Pinpoint the cell where the given text exists, returning its [X, Y] midpoint coordinate. 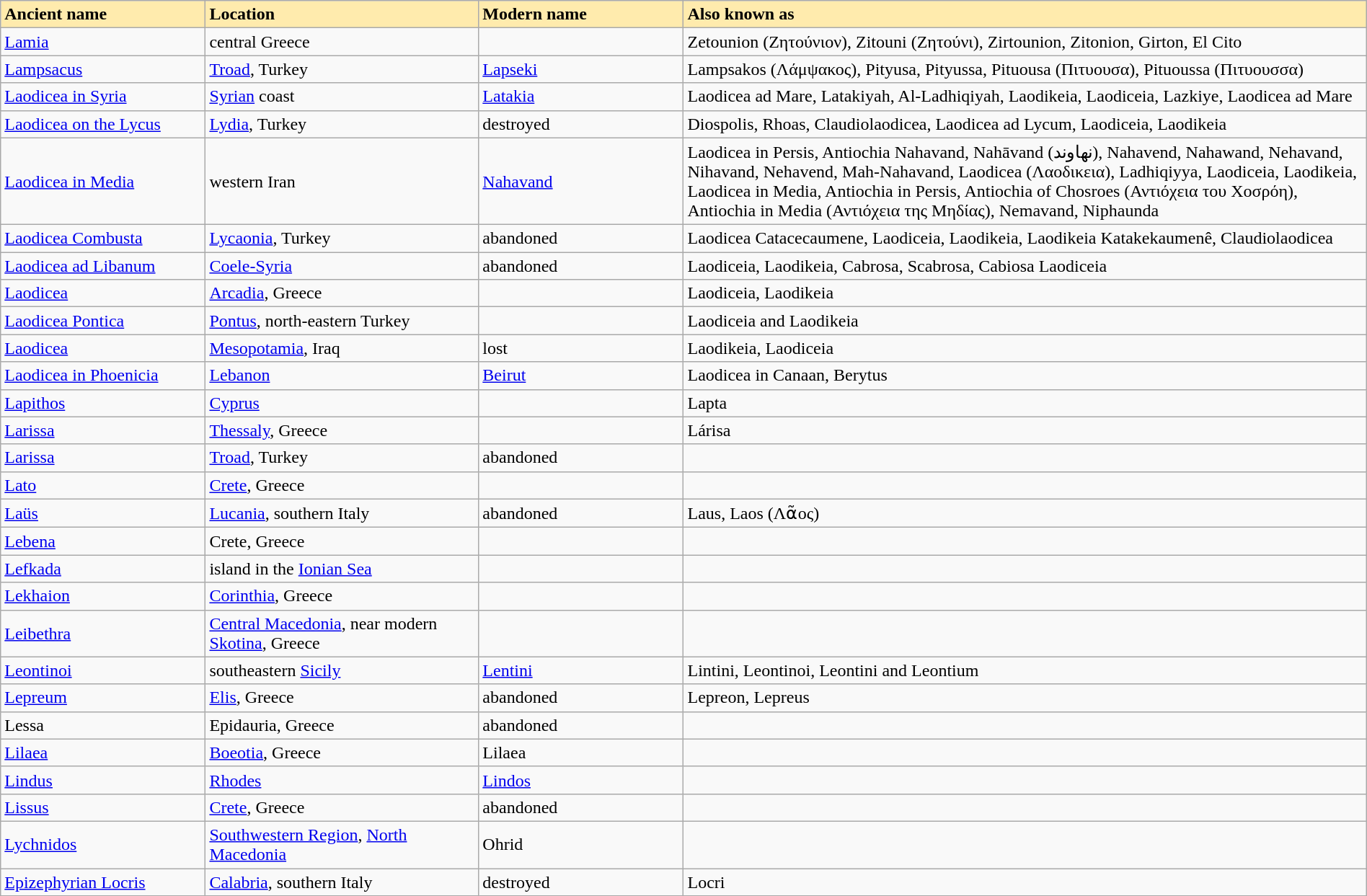
Elis, Greece [342, 698]
southeastern Sicily [342, 670]
Diospolis, Rhoas, Claudiolaodicea, Laodicea ad Lycum, Laodiceia, Laodikeia [1025, 124]
Coele-Syria [342, 266]
Epizephyrian Locris [103, 882]
Lissus [103, 807]
Lintini, Leontinoi, Leontini and Leontium [1025, 670]
Lentini [581, 670]
Locri [1025, 882]
Laodicea ad Libanum [103, 266]
Lapta [1025, 403]
Lucania, southern Italy [342, 513]
Lato [103, 485]
central Greece [342, 42]
Nahavand [581, 182]
Calabria, southern Italy [342, 882]
Laodicea in Media [103, 182]
Laodicea Catacecaumene, Laodiceia, Laodikeia, Laodikeia Katakekaumenê, Claudiolaodicea [1025, 239]
Latakia [581, 97]
Leibethra [103, 633]
Boeotia, Greece [342, 753]
Epidauria, Greece [342, 725]
Also known as [1025, 14]
Central Macedonia, near modern Skotina, Greece [342, 633]
Syrian coast [342, 97]
Lampsacus [103, 69]
Lindos [581, 780]
Leontinoi [103, 670]
Ancient name [103, 14]
Laodicea in Syria [103, 97]
Laodicea in Canaan, Berytus [1025, 376]
Ohrid [581, 845]
Arcadia, Greece [342, 293]
Beirut [581, 376]
Lárisa [1025, 430]
Laodiceia and Laodikeia [1025, 321]
Laodicea in Phoenicia [103, 376]
Cyprus [342, 403]
Lepreon, Lepreus [1025, 698]
lost [581, 348]
Thessaly, Greece [342, 430]
Lekhaion [103, 596]
Laodicea Combusta [103, 239]
western Iran [342, 182]
Lydia, Turkey [342, 124]
Lessa [103, 725]
Laodiceia, Laodikeia, Cabrosa, Scabrosa, Cabiosa Laodiceia [1025, 266]
Laüs [103, 513]
Zetounion (Ζητούνιον), Zitouni (Ζητούνι), Zirtounion, Zitonion, Girton, El Cito [1025, 42]
Laodicea ad Mare, Latakiyah, Al-Ladhiqiyah, Laodikeia, Laodiceia, Lazkiye, Laodicea ad Mare [1025, 97]
Lycaonia, Turkey [342, 239]
Modern name [581, 14]
Lapseki [581, 69]
Laodiceia, Laodikeia [1025, 293]
Lamia [103, 42]
Lepreum [103, 698]
Lapithos [103, 403]
Laodicea Pontica [103, 321]
Lebena [103, 541]
Lychnidos [103, 845]
Rhodes [342, 780]
island in the Ionian Sea [342, 569]
Lebanon [342, 376]
Pontus, north-eastern Turkey [342, 321]
Lindus [103, 780]
Laodikeia, Laodiceia [1025, 348]
Corinthia, Greece [342, 596]
Laodicea on the Lycus [103, 124]
Southwestern Region, North Macedonia [342, 845]
Mesopotamia, Iraq [342, 348]
Lefkada [103, 569]
Location [342, 14]
Lampsakos (Λάμψακος), Pityusa, Pityussa, Pituousa (Πιτυουσα), Pituoussa (Πιτυουσσα) [1025, 69]
Laus, Laos (Λᾶος) [1025, 513]
